Return the [x, y] coordinate for the center point of the cell that contains the specified text.  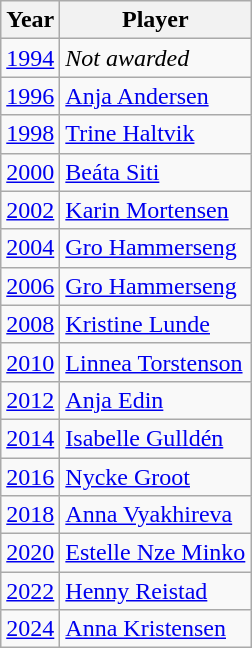
Kristine Lunde [156, 324]
2016 [30, 477]
Player [156, 20]
Beáta Siti [156, 172]
Anja Edin [156, 400]
2008 [30, 324]
2002 [30, 210]
Henny Reistad [156, 591]
2020 [30, 553]
1994 [30, 58]
Not awarded [156, 58]
Isabelle Gulldén [156, 438]
Trine Haltvik [156, 134]
Estelle Nze Minko [156, 553]
Nycke Groot [156, 477]
1998 [30, 134]
Year [30, 20]
1996 [30, 96]
Anja Andersen [156, 96]
2012 [30, 400]
Anna Vyakhireva [156, 515]
2022 [30, 591]
Anna Kristensen [156, 629]
2010 [30, 362]
2006 [30, 286]
Karin Mortensen [156, 210]
2000 [30, 172]
2004 [30, 248]
Linnea Torstenson [156, 362]
2018 [30, 515]
2024 [30, 629]
2014 [30, 438]
